Return the [X, Y] coordinate for the center point of the cell that contains the specified text.  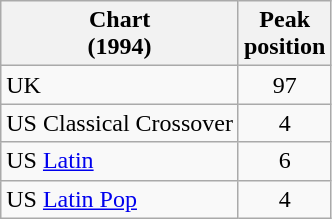
6 [284, 161]
97 [284, 85]
US Latin [120, 161]
Peakposition [284, 34]
Chart (1994) [120, 34]
US Classical Crossover [120, 123]
UK [120, 85]
US Latin Pop [120, 199]
